Pinpoint the cell where the given text exists, returning its (X, Y) midpoint coordinate. 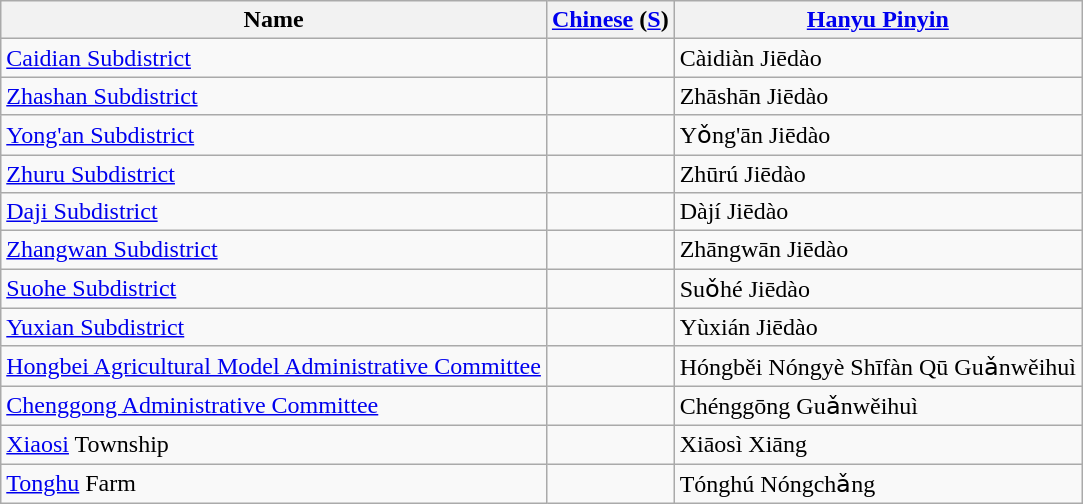
Suǒhé Jiēdào (878, 289)
Tónghú Nóngchǎng (878, 484)
Yong'an Subdistrict (274, 135)
Tonghu Farm (274, 484)
Hanyu Pinyin (878, 20)
Hóngběi Nóngyè Shīfàn Qū Guǎnwěihuì (878, 366)
Dàjí Jiēdào (878, 212)
Yùxián Jiēdào (878, 327)
Chenggong Administrative Committee (274, 406)
Zhāngwān Jiēdào (878, 250)
Yuxian Subdistrict (274, 327)
Name (274, 20)
Hongbei Agricultural Model Administrative Committee (274, 366)
Xiāosì Xiāng (878, 444)
Zhāshān Jiēdào (878, 96)
Yǒng'ān Jiēdào (878, 135)
Xiaosi Township (274, 444)
Càidiàn Jiēdào (878, 58)
Caidian Subdistrict (274, 58)
Zhūrú Jiēdào (878, 173)
Zhangwan Subdistrict (274, 250)
Suohe Subdistrict (274, 289)
Chinese (S) (610, 20)
Zhuru Subdistrict (274, 173)
Daji Subdistrict (274, 212)
Chénggōng Guǎnwěihuì (878, 406)
Zhashan Subdistrict (274, 96)
